Pinpoint the cell where the given text exists, returning its (x, y) midpoint coordinate. 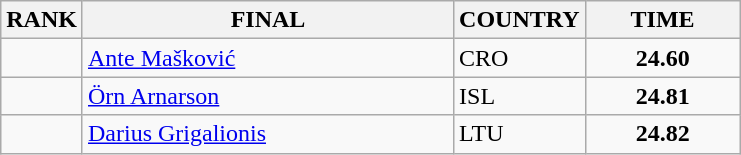
Ante Mašković (268, 58)
ISL (520, 96)
Darius Grigalionis (268, 134)
24.82 (662, 134)
CRO (520, 58)
24.60 (662, 58)
LTU (520, 134)
TIME (662, 20)
COUNTRY (520, 20)
Örn Arnarson (268, 96)
24.81 (662, 96)
FINAL (268, 20)
RANK (42, 20)
